Output the (X, Y) coordinate of the center of the cell containing the given text.  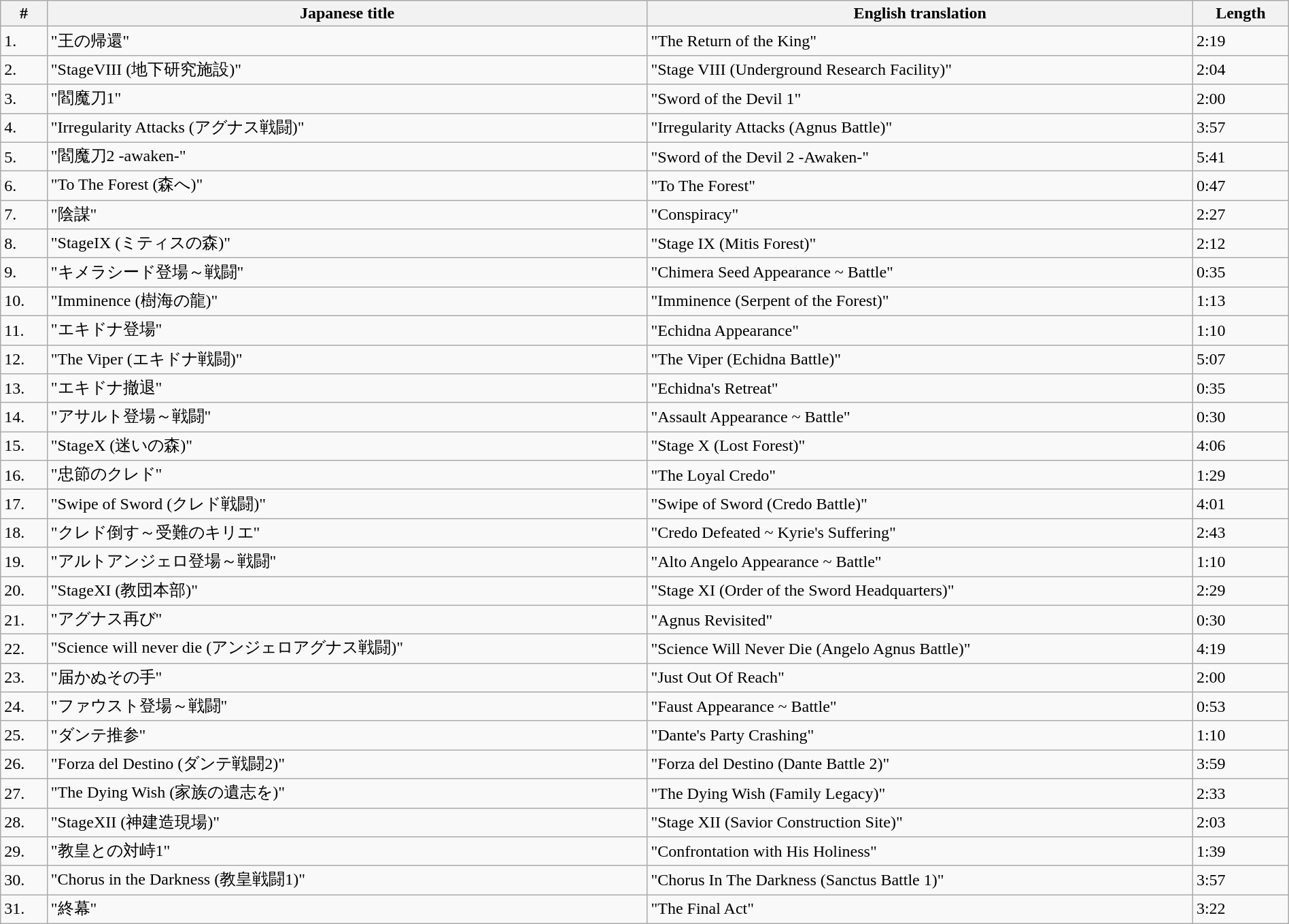
"The Return of the King" (920, 41)
"ダンテ推参" (347, 736)
3:22 (1240, 910)
4. (24, 128)
11. (24, 330)
Length (1240, 14)
1. (24, 41)
"忠節のクレド" (347, 475)
21. (24, 620)
"To The Forest" (920, 186)
4:01 (1240, 504)
28. (24, 823)
2:19 (1240, 41)
6. (24, 186)
"クレド倒す～受難のキリエ" (347, 533)
"The Dying Wish (家族の遺志を)" (347, 793)
"Imminence (Serpent of the Forest)" (920, 302)
Japanese title (347, 14)
4:06 (1240, 446)
12. (24, 359)
"StageIX (ミティスの森)" (347, 243)
"Stage IX (Mitis Forest)" (920, 243)
26. (24, 764)
29. (24, 851)
0:47 (1240, 186)
"Stage X (Lost Forest)" (920, 446)
"Dante's Party Crashing" (920, 736)
2:27 (1240, 215)
"The Dying Wish (Family Legacy)" (920, 793)
2:12 (1240, 243)
18. (24, 533)
9. (24, 272)
# (24, 14)
"閻魔刀2 -awaken-" (347, 156)
"Chorus in the Darkness (教皇戦闘1)" (347, 880)
4:19 (1240, 649)
"エキドナ撤退" (347, 389)
24. (24, 707)
"Science Will Never Die (Angelo Agnus Battle)" (920, 649)
"Stage XII (Savior Construction Site)" (920, 823)
"Irregularity Attacks (Agnus Battle)" (920, 128)
"Imminence (樹海の龍)" (347, 302)
"Sword of the Devil 1" (920, 99)
"Echidna Appearance" (920, 330)
"王の帰還" (347, 41)
"The Loyal Credo" (920, 475)
"Faust Appearance ~ Battle" (920, 707)
"Swipe of Sword (Credo Battle)" (920, 504)
2:33 (1240, 793)
"閻魔刀1" (347, 99)
"キメラシード登場～戦闘" (347, 272)
5. (24, 156)
"Just Out Of Reach" (920, 677)
"StageXII (神建造現場)" (347, 823)
1:39 (1240, 851)
2:43 (1240, 533)
8. (24, 243)
13. (24, 389)
English translation (920, 14)
"アルトアンジェロ登場～戦闘" (347, 562)
2:03 (1240, 823)
"アサルト登場～戦闘" (347, 417)
"Conspiracy" (920, 215)
"Stage VIII (Underground Research Facility)" (920, 69)
1:13 (1240, 302)
19. (24, 562)
25. (24, 736)
0:53 (1240, 707)
"Irregularity Attacks (アグナス戦闘)" (347, 128)
"Swipe of Sword (クレド戦闘)" (347, 504)
"Stage XI (Order of the Sword Headquarters)" (920, 592)
"届かぬその手" (347, 677)
5:07 (1240, 359)
5:41 (1240, 156)
"Alto Angelo Appearance ~ Battle" (920, 562)
"Forza del Destino (ダンテ戦闘2)" (347, 764)
16. (24, 475)
"Confrontation with His Holiness" (920, 851)
2:04 (1240, 69)
"The Viper (エキドナ戦闘)" (347, 359)
"終幕" (347, 910)
30. (24, 880)
17. (24, 504)
15. (24, 446)
"陰謀" (347, 215)
"Science will never die (アンジェロアグナス戦闘)" (347, 649)
"エキドナ登場" (347, 330)
"To The Forest (森へ)" (347, 186)
"The Final Act" (920, 910)
20. (24, 592)
10. (24, 302)
"Forza del Destino (Dante Battle 2)" (920, 764)
14. (24, 417)
31. (24, 910)
"StageXI (教団本部)" (347, 592)
3:59 (1240, 764)
3. (24, 99)
"アグナス再び" (347, 620)
"Assault Appearance ~ Battle" (920, 417)
"ファウスト登場～戦闘" (347, 707)
2. (24, 69)
"Chimera Seed Appearance ~ Battle" (920, 272)
"教皇との対峙1" (347, 851)
"Sword of the Devil 2 -Awaken-" (920, 156)
"StageX (迷いの森)" (347, 446)
"Credo Defeated ~ Kyrie's Suffering" (920, 533)
"Agnus Revisited" (920, 620)
22. (24, 649)
7. (24, 215)
27. (24, 793)
2:29 (1240, 592)
23. (24, 677)
"Echidna's Retreat" (920, 389)
"The Viper (Echidna Battle)" (920, 359)
"Chorus In The Darkness (Sanctus Battle 1)" (920, 880)
"StageVIII (地下研究施設)" (347, 69)
1:29 (1240, 475)
